From the cell containing the given text, extract its center point as (x, y) coordinate. 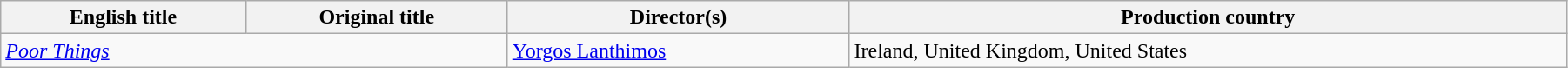
Poor Things (254, 51)
Director(s) (679, 17)
Production country (1208, 17)
English title (124, 17)
Ireland, United Kingdom, United States (1208, 51)
Yorgos Lanthimos (679, 51)
Original title (376, 17)
